Return the [X, Y] coordinate for the center point of the cell that contains the specified text.  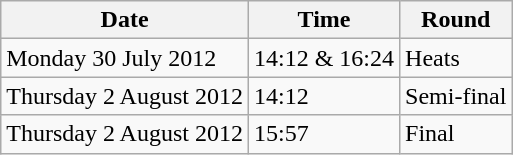
Final [456, 134]
Monday 30 July 2012 [125, 58]
15:57 [324, 134]
Semi-final [456, 96]
Time [324, 20]
Date [125, 20]
14:12 & 16:24 [324, 58]
Round [456, 20]
14:12 [324, 96]
Heats [456, 58]
